Search for the cell housing the specified text and yield its (x, y) center coordinate. 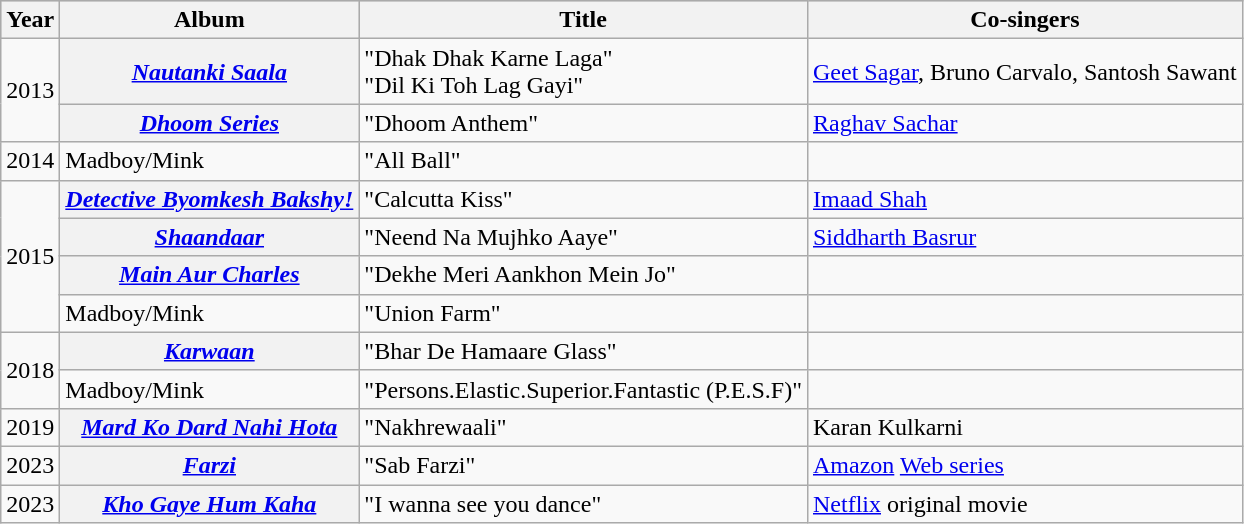
Co-singers (1024, 20)
Farzi (210, 465)
"All Ball" (584, 161)
"Calcutta Kiss" (584, 199)
Year (30, 20)
Title (584, 20)
Raghav Sachar (1024, 123)
Dhoom Series (210, 123)
2015 (30, 256)
2013 (30, 90)
"Dhoom Anthem" (584, 123)
Imaad Shah (1024, 199)
2019 (30, 427)
Nautanki Saala (210, 72)
"Bhar De Hamaare Glass" (584, 351)
Main Aur Charles (210, 275)
Kho Gaye Hum Kaha (210, 503)
Karwaan (210, 351)
"Dekhe Meri Aankhon Mein Jo" (584, 275)
Shaandaar (210, 237)
Geet Sagar, Bruno Carvalo, Santosh Sawant (1024, 72)
"Persons.Elastic.Superior.Fantastic (P.E.S.F)" (584, 389)
Karan Kulkarni (1024, 427)
"Nakhrewaali" (584, 427)
Mard Ko Dard Nahi Hota (210, 427)
Album (210, 20)
"I wanna see you dance" (584, 503)
Detective Byomkesh Bakshy! (210, 199)
"Sab Farzi" (584, 465)
"Dhak Dhak Karne Laga""Dil Ki Toh Lag Gayi" (584, 72)
Siddharth Basrur (1024, 237)
2018 (30, 370)
"Neend Na Mujhko Aaye" (584, 237)
Amazon Web series (1024, 465)
Netflix original movie (1024, 503)
2014 (30, 161)
"Union Farm" (584, 313)
